For the text-containing cell, return its midpoint in (x, y) coordinate format. 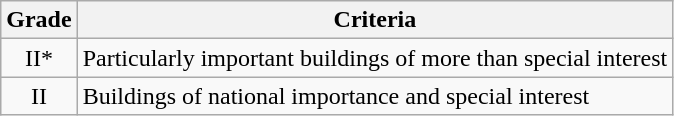
Grade (39, 20)
II (39, 96)
Particularly important buildings of more than special interest (375, 58)
Buildings of national importance and special interest (375, 96)
II* (39, 58)
Criteria (375, 20)
